For the text-containing cell, return its midpoint in (x, y) coordinate format. 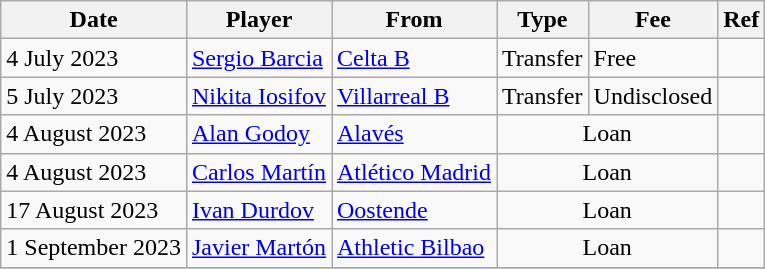
Free (653, 58)
Celta B (414, 58)
Sergio Barcia (258, 58)
Athletic Bilbao (414, 248)
Ref (742, 20)
17 August 2023 (94, 210)
5 July 2023 (94, 96)
4 July 2023 (94, 58)
From (414, 20)
Alavés (414, 134)
Undisclosed (653, 96)
Type (543, 20)
Oostende (414, 210)
Nikita Iosifov (258, 96)
Alan Godoy (258, 134)
Date (94, 20)
Villarreal B (414, 96)
Javier Martón (258, 248)
Atlético Madrid (414, 172)
Ivan Durdov (258, 210)
Player (258, 20)
Carlos Martín (258, 172)
1 September 2023 (94, 248)
Fee (653, 20)
